Return (x, y) of the center of cell containing provided text 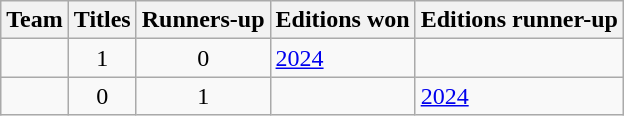
Editions won (342, 20)
Runners-up (203, 20)
Titles (102, 20)
Team (35, 20)
Editions runner-up (519, 20)
